Extract the [X, Y] coordinate from the center of the cell holding the provided text.  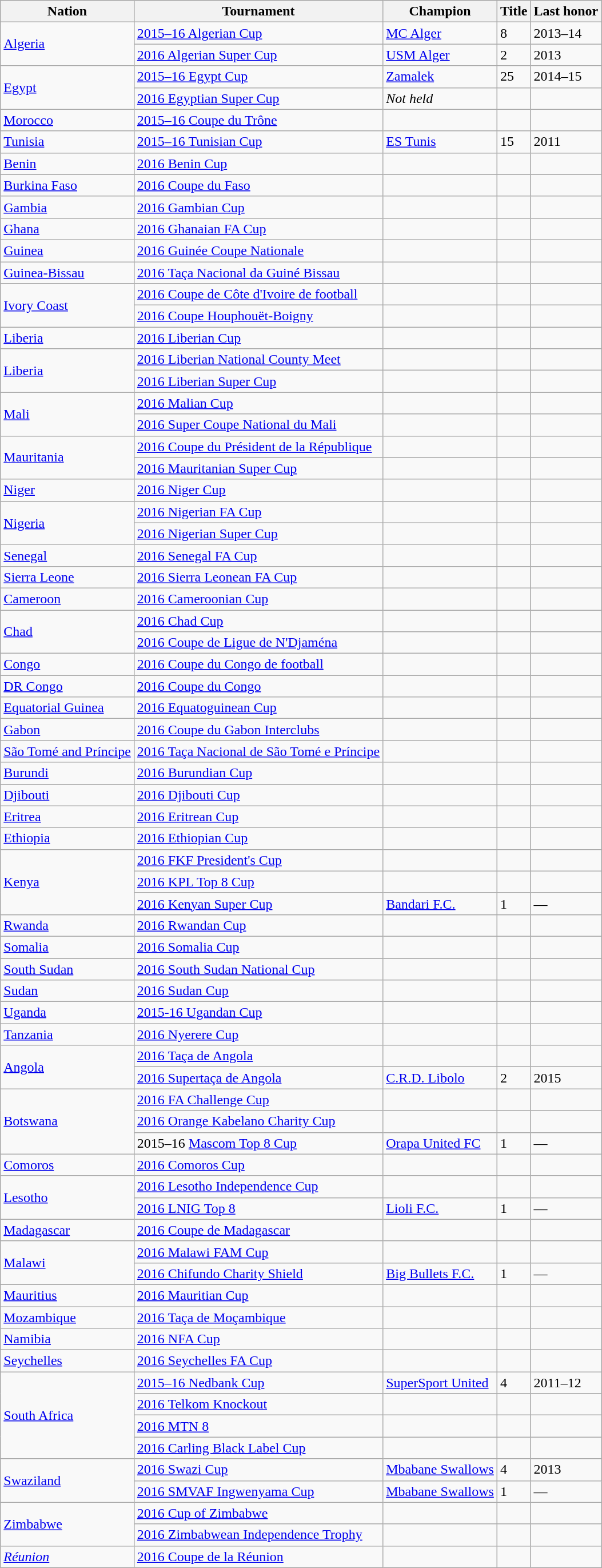
Réunion [67, 1557]
2016 Rwandan Cup [258, 925]
Cameroon [67, 599]
2011–12 [566, 1383]
2015–16 Coupe du Trône [258, 120]
2015-16 Ugandan Cup [258, 1013]
Kenya [67, 882]
2016 Equatoguinean Cup [258, 708]
2016 Liberian Super Cup [258, 381]
2016 Sudan Cup [258, 991]
Rwanda [67, 925]
8 [513, 33]
2015–16 Algerian Cup [258, 33]
2016 Supertaça de Angola [258, 1078]
Somalia [67, 947]
Tunisia [67, 142]
Burkina Faso [67, 185]
2016 Coupe du Gabon Interclubs [258, 730]
2016 Egyptian Super Cup [258, 98]
Mauritius [67, 1295]
Angola [67, 1067]
2016 Mauritanian Super Cup [258, 468]
2016 Taça Nacional de São Tomé e Príncipe [258, 751]
2016 Orange Kabelano Charity Cup [258, 1121]
Morocco [67, 120]
Mauritania [67, 457]
Mozambique [67, 1317]
2015–16 Mascom Top 8 Cup [258, 1143]
2016 Senegal FA Cup [258, 555]
Orapa United FC [440, 1143]
2016 Taça Nacional da Guiné Bissau [258, 273]
2016 Nigerian Super Cup [258, 534]
Burundi [67, 773]
Lioli F.C. [440, 1208]
DR Congo [67, 686]
2016 Malian Cup [258, 403]
Zamalek [440, 77]
2016 Carling Black Label Cup [258, 1448]
Lesotho [67, 1197]
2016 Gambian Cup [258, 207]
South Africa [67, 1415]
2016 Lesotho Independence Cup [258, 1187]
C.R.D. Libolo [440, 1078]
2016 Super Coupe National du Mali [258, 425]
São Tomé and Príncipe [67, 751]
2016 Coupe de Côte d'Ivoire de football [258, 295]
2016 Chad Cup [258, 620]
Sudan [67, 991]
2016 Taça de Moçambique [258, 1317]
South Sudan [67, 969]
15 [513, 142]
2016 Ghanaian FA Cup [258, 229]
2016 Djibouti Cup [258, 795]
2016 Coupe du Congo [258, 686]
2016 Coupe du Président de la République [258, 447]
2016 Coupe du Faso [258, 185]
2016 Zimbabwean Independence Trophy [258, 1535]
2016 Comoros Cup [258, 1165]
2016 Mauritian Cup [258, 1295]
2014–15 [566, 77]
2016 Nigerian FA Cup [258, 512]
2016 Malawi FAM Cup [258, 1252]
2016 Algerian Super Cup [258, 55]
2016 Cup of Zimbabwe [258, 1513]
2016 Liberian Cup [258, 338]
2016 Guinée Coupe Nationale [258, 250]
Nation [67, 11]
Zimbabwe [67, 1524]
Champion [440, 11]
2016 Coupe de Ligue de N'Djaména [258, 643]
Title [513, 11]
2016 Liberian National County Meet [258, 360]
Djibouti [67, 795]
2016 LNIG Top 8 [258, 1208]
2016 Eritrean Cup [258, 817]
Botswana [67, 1121]
Namibia [67, 1339]
2016 Seychelles FA Cup [258, 1361]
2016 Coupe du Congo de football [258, 664]
Ghana [67, 229]
Comoros [67, 1165]
2016 Taça de Angola [258, 1056]
Last honor [566, 11]
2016 South Sudan National Cup [258, 969]
Niger [67, 490]
Not held [440, 98]
MC Alger [440, 33]
Chad [67, 631]
2015–16 Tunisian Cup [258, 142]
Seychelles [67, 1361]
Ivory Coast [67, 305]
2016 Telkom Knockout [258, 1404]
2016 SMVAF Ingwenyama Cup [258, 1491]
2016 Swazi Cup [258, 1470]
2016 FKF President's Cup [258, 860]
Gambia [67, 207]
Malawi [67, 1263]
2016 Coupe de Madagascar [258, 1230]
Swaziland [67, 1481]
Guinea-Bissau [67, 273]
Tournament [258, 11]
2016 Somalia Cup [258, 947]
2016 Cameroonian Cup [258, 599]
2011 [566, 142]
Gabon [67, 730]
Senegal [67, 555]
Bandari F.C. [440, 904]
2015 [566, 1078]
25 [513, 77]
SuperSport United [440, 1383]
2016 Coupe Houphouët-Boigny [258, 316]
2016 Kenyan Super Cup [258, 904]
2016 Ethiopian Cup [258, 838]
2013–14 [566, 33]
2016 Chifundo Charity Shield [258, 1273]
Equatorial Guinea [67, 708]
2016 Burundian Cup [258, 773]
Guinea [67, 250]
Madagascar [67, 1230]
2016 MTN 8 [258, 1426]
2016 Niger Cup [258, 490]
Algeria [67, 44]
2015–16 Nedbank Cup [258, 1383]
Nigeria [67, 523]
Tanzania [67, 1034]
Big Bullets F.C. [440, 1273]
Congo [67, 664]
Sierra Leone [67, 577]
Benin [67, 164]
2016 NFA Cup [258, 1339]
2016 FA Challenge Cup [258, 1100]
ES Tunis [440, 142]
2016 Sierra Leonean FA Cup [258, 577]
USM Alger [440, 55]
Mali [67, 414]
2016 Benin Cup [258, 164]
2016 Nyerere Cup [258, 1034]
Uganda [67, 1013]
2016 Coupe de la Réunion [258, 1557]
2015–16 Egypt Cup [258, 77]
Eritrea [67, 817]
2016 KPL Top 8 Cup [258, 882]
Ethiopia [67, 838]
Egypt [67, 87]
